Pinpoint the cell where the given text exists, returning its [x, y] midpoint coordinate. 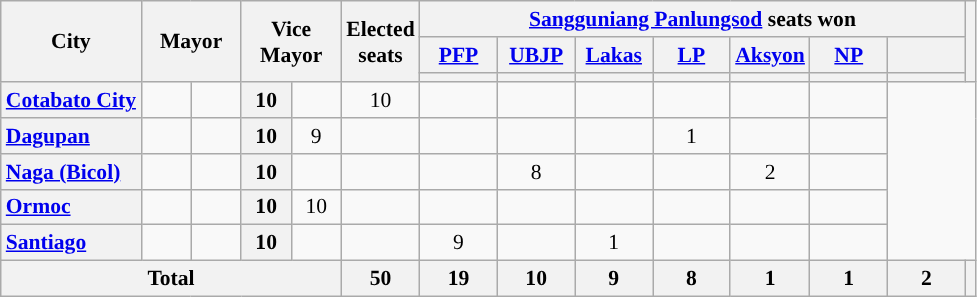
Vice Mayor [291, 42]
Santiago [71, 243]
UBJP [536, 55]
Dagupan [71, 136]
Lakas [614, 55]
PFP [459, 55]
Cotabato City [71, 101]
City [71, 42]
NP [849, 55]
Mayor [191, 42]
Naga (Bicol) [71, 172]
Ormoc [71, 207]
50 [380, 279]
LP [692, 55]
Total [171, 279]
Sangguniang Panlungsod seats won [692, 19]
Aksyon [770, 55]
19 [459, 279]
Electedseats [380, 42]
